Search for the cell housing the specified text and yield its [x, y] center coordinate. 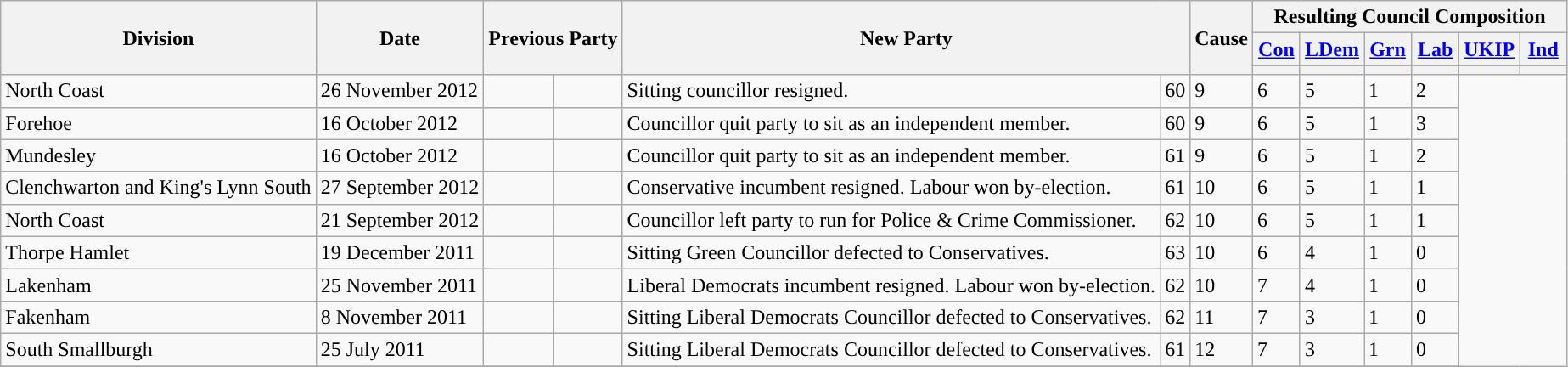
LDem [1331, 49]
25 November 2011 [400, 285]
11 [1222, 317]
63 [1175, 252]
Thorpe Hamlet [158, 252]
Sitting Green Councillor defected to Conservatives. [891, 252]
21 September 2012 [400, 220]
Date [400, 37]
Mundesley [158, 155]
UKIP [1489, 49]
Sitting councillor resigned. [891, 91]
Grn [1387, 49]
Liberal Democrats incumbent resigned. Labour won by-election. [891, 285]
27 September 2012 [400, 188]
New Party [907, 37]
Division [158, 37]
Ind [1543, 49]
South Smallburgh [158, 349]
Previous Party [554, 37]
Lakenham [158, 285]
12 [1222, 349]
Con [1276, 49]
Cause [1222, 37]
26 November 2012 [400, 91]
Conservative incumbent resigned. Labour won by-election. [891, 188]
19 December 2011 [400, 252]
Resulting Council Composition [1409, 17]
8 November 2011 [400, 317]
25 July 2011 [400, 349]
Lab [1436, 49]
Councillor left party to run for Police & Crime Commissioner. [891, 220]
Clenchwarton and King's Lynn South [158, 188]
Fakenham [158, 317]
Forehoe [158, 123]
